Extract the [X, Y] coordinate from the center of the cell holding the provided text.  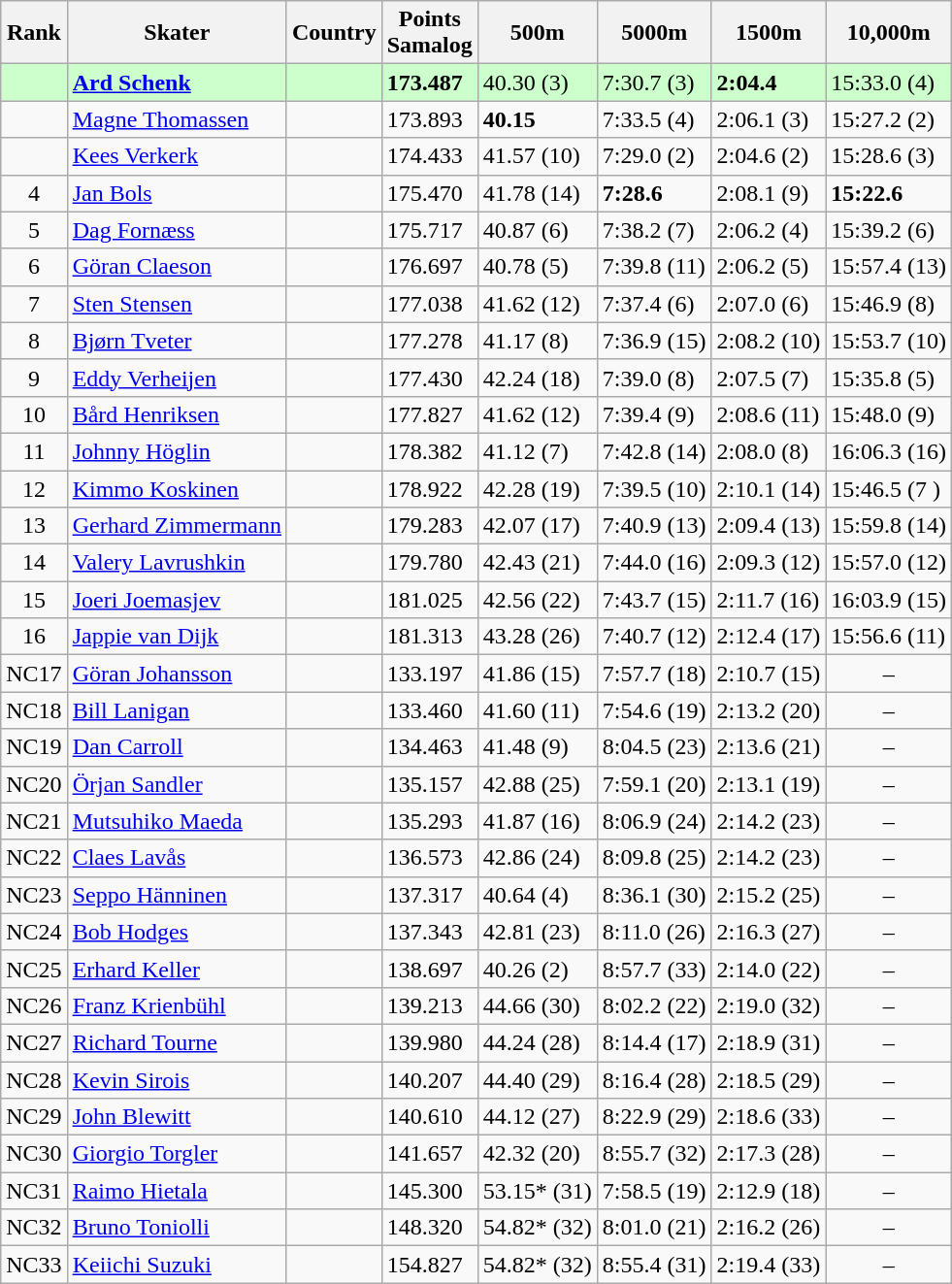
43.28 (26) [538, 637]
10,000m [889, 33]
8:14.4 (17) [654, 1042]
Kevin Sirois [177, 1080]
178.382 [429, 451]
44.66 (30) [538, 1005]
177.278 [429, 341]
NC26 [34, 1005]
139.980 [429, 1042]
9 [34, 378]
NC29 [34, 1117]
42.81 (23) [538, 932]
134.463 [429, 747]
NC23 [34, 895]
Mutsuhiko Maeda [177, 821]
Dan Carroll [177, 747]
2:19.4 (33) [769, 1265]
16:03.9 (15) [889, 600]
Bjørn Tveter [177, 341]
7:40.9 (13) [654, 526]
15:35.8 (5) [889, 378]
2:04.6 (2) [769, 156]
Joeri Joemasjev [177, 600]
Gerhard Zimmermann [177, 526]
NC21 [34, 821]
Claes Lavås [177, 858]
2:04.4 [769, 82]
John Blewitt [177, 1117]
8:55.7 (32) [654, 1154]
2:10.7 (15) [769, 674]
4 [34, 193]
41.57 (10) [538, 156]
Magne Thomassen [177, 119]
8:22.9 (29) [654, 1117]
41.17 (8) [538, 341]
Kimmo Koskinen [177, 488]
41.86 (15) [538, 674]
40.64 (4) [538, 895]
Örjan Sandler [177, 784]
Rank [34, 33]
40.15 [538, 119]
15:28.6 (3) [889, 156]
173.487 [429, 82]
176.697 [429, 267]
42.88 (25) [538, 784]
173.893 [429, 119]
7:33.5 (4) [654, 119]
7:58.5 (19) [654, 1191]
2:19.0 (32) [769, 1005]
174.433 [429, 156]
40.87 (6) [538, 230]
42.32 (20) [538, 1154]
8:09.8 (25) [654, 858]
1500m [769, 33]
15:56.6 (11) [889, 637]
179.283 [429, 526]
140.610 [429, 1117]
Franz Krienbühl [177, 1005]
16:06.3 (16) [889, 451]
NC30 [34, 1154]
15:27.2 (2) [889, 119]
133.197 [429, 674]
Göran Claeson [177, 267]
7 [34, 304]
NC33 [34, 1265]
44.12 (27) [538, 1117]
Country [334, 33]
15:39.2 (6) [889, 230]
178.922 [429, 488]
148.320 [429, 1228]
2:12.4 (17) [769, 637]
2:14.0 (22) [769, 969]
NC18 [34, 710]
15:59.8 (14) [889, 526]
2:17.3 (28) [769, 1154]
138.697 [429, 969]
8:16.4 (28) [654, 1080]
500m [538, 33]
41.60 (11) [538, 710]
141.657 [429, 1154]
2:18.9 (31) [769, 1042]
40.78 (5) [538, 267]
Bob Hodges [177, 932]
5000m [654, 33]
2:08.6 (11) [769, 414]
41.87 (16) [538, 821]
53.15* (31) [538, 1191]
7:43.7 (15) [654, 600]
2:09.3 (12) [769, 563]
42.07 (17) [538, 526]
5 [34, 230]
139.213 [429, 1005]
15:33.0 (4) [889, 82]
Ard Schenk [177, 82]
2:15.2 (25) [769, 895]
7:39.5 (10) [654, 488]
42.24 (18) [538, 378]
7:28.6 [654, 193]
Skater [177, 33]
8:11.0 (26) [654, 932]
2:07.5 (7) [769, 378]
7:30.7 (3) [654, 82]
NC32 [34, 1228]
177.038 [429, 304]
Bruno Toniolli [177, 1228]
179.780 [429, 563]
7:44.0 (16) [654, 563]
NC27 [34, 1042]
NC25 [34, 969]
181.025 [429, 600]
14 [34, 563]
Valery Lavrushkin [177, 563]
41.78 (14) [538, 193]
2:07.0 (6) [769, 304]
7:29.0 (2) [654, 156]
12 [34, 488]
7:36.9 (15) [654, 341]
Bård Henriksen [177, 414]
Giorgio Torgler [177, 1154]
135.157 [429, 784]
137.343 [429, 932]
2:08.0 (8) [769, 451]
2:10.1 (14) [769, 488]
NC24 [34, 932]
7:39.0 (8) [654, 378]
2:08.2 (10) [769, 341]
7:39.4 (9) [654, 414]
41.12 (7) [538, 451]
2:13.6 (21) [769, 747]
8:02.2 (22) [654, 1005]
8 [34, 341]
7:37.4 (6) [654, 304]
13 [34, 526]
177.430 [429, 378]
15 [34, 600]
2:06.1 (3) [769, 119]
NC31 [34, 1191]
44.24 (28) [538, 1042]
Kees Verkerk [177, 156]
2:06.2 (4) [769, 230]
8:36.1 (30) [654, 895]
Sten Stensen [177, 304]
Jappie van Dijk [177, 637]
15:57.4 (13) [889, 267]
10 [34, 414]
7:59.1 (20) [654, 784]
16 [34, 637]
2:13.1 (19) [769, 784]
7:38.2 (7) [654, 230]
42.43 (21) [538, 563]
Keiichi Suzuki [177, 1265]
2:16.2 (26) [769, 1228]
NC17 [34, 674]
Erhard Keller [177, 969]
42.56 (22) [538, 600]
2:09.4 (13) [769, 526]
Jan Bols [177, 193]
8:04.5 (23) [654, 747]
2:16.3 (27) [769, 932]
8:57.7 (33) [654, 969]
177.827 [429, 414]
41.48 (9) [538, 747]
Points Samalog [429, 33]
42.86 (24) [538, 858]
7:42.8 (14) [654, 451]
15:53.7 (10) [889, 341]
135.293 [429, 821]
42.28 (19) [538, 488]
Bill Lanigan [177, 710]
44.40 (29) [538, 1080]
Johnny Höglin [177, 451]
7:57.7 (18) [654, 674]
15:57.0 (12) [889, 563]
175.717 [429, 230]
2:11.7 (16) [769, 600]
NC20 [34, 784]
2:12.9 (18) [769, 1191]
6 [34, 267]
154.827 [429, 1265]
2:18.5 (29) [769, 1080]
136.573 [429, 858]
145.300 [429, 1191]
133.460 [429, 710]
2:13.2 (20) [769, 710]
8:06.9 (24) [654, 821]
15:48.0 (9) [889, 414]
Raimo Hietala [177, 1191]
40.26 (2) [538, 969]
40.30 (3) [538, 82]
NC28 [34, 1080]
7:40.7 (12) [654, 637]
11 [34, 451]
Dag Fornæss [177, 230]
140.207 [429, 1080]
8:55.4 (31) [654, 1265]
NC22 [34, 858]
7:39.8 (11) [654, 267]
2:06.2 (5) [769, 267]
8:01.0 (21) [654, 1228]
7:54.6 (19) [654, 710]
15:46.5 (7 ) [889, 488]
175.470 [429, 193]
137.317 [429, 895]
15:46.9 (8) [889, 304]
Göran Johansson [177, 674]
NC19 [34, 747]
2:18.6 (33) [769, 1117]
181.313 [429, 637]
Richard Tourne [177, 1042]
2:08.1 (9) [769, 193]
15:22.6 [889, 193]
Eddy Verheijen [177, 378]
Seppo Hänninen [177, 895]
